Find where the given text appears and provide that cell's center as (x, y) coordinate. 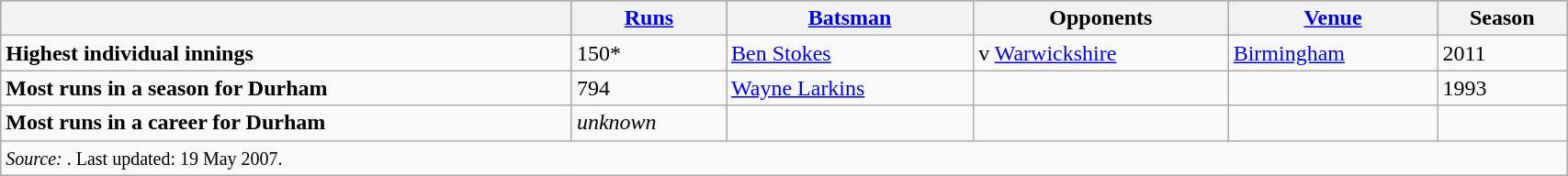
Batsman (849, 18)
1993 (1503, 88)
Most runs in a season for Durham (287, 88)
Wayne Larkins (849, 88)
150* (649, 53)
Opponents (1101, 18)
2011 (1503, 53)
Highest individual innings (287, 53)
Runs (649, 18)
Birmingham (1333, 53)
unknown (649, 123)
Season (1503, 18)
Source: . Last updated: 19 May 2007. (784, 158)
Ben Stokes (849, 53)
v Warwickshire (1101, 53)
794 (649, 88)
Most runs in a career for Durham (287, 123)
Venue (1333, 18)
